Determine the (x, y) coordinate at the center of the cell enclosing the given text.  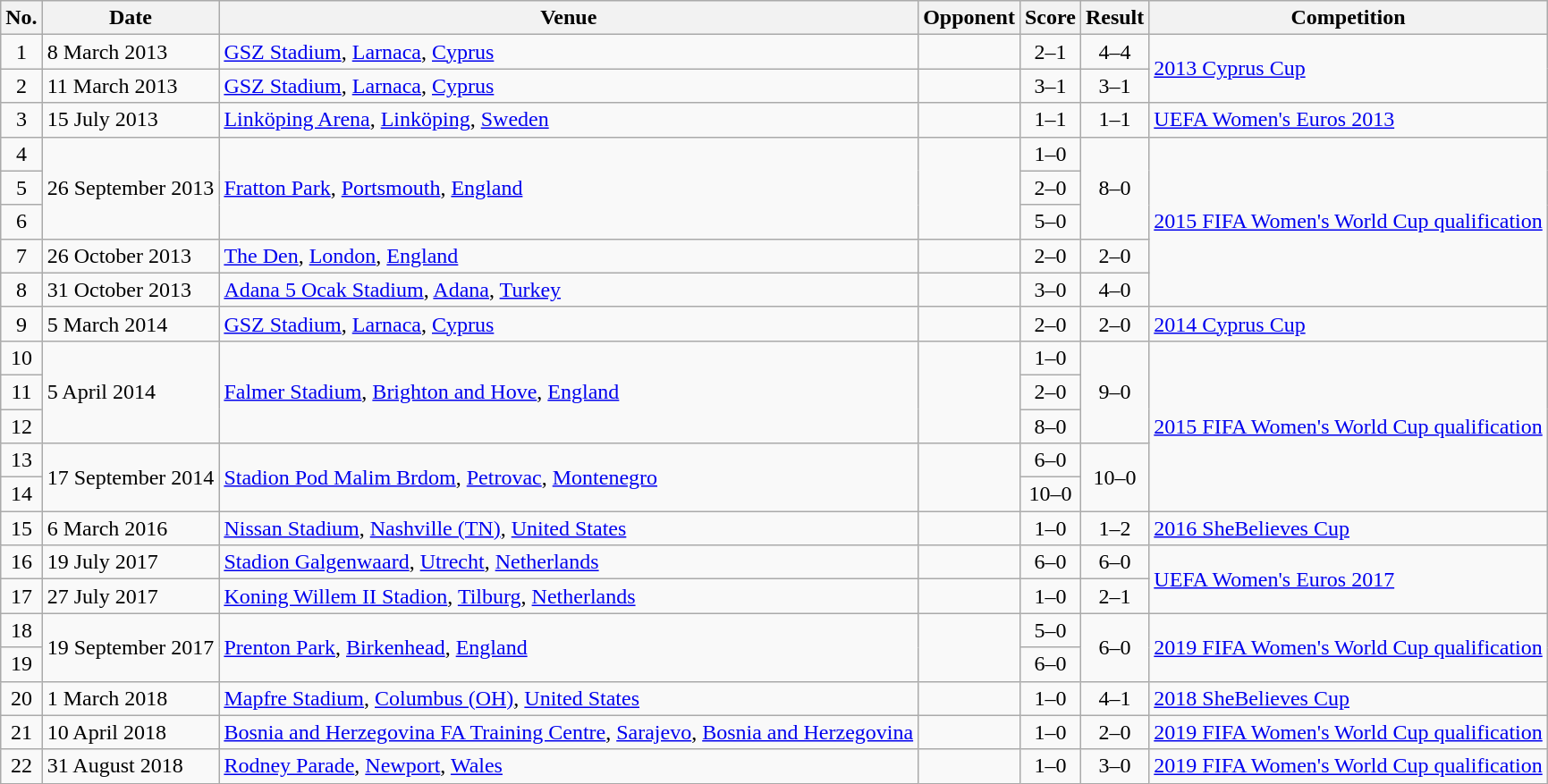
5 March 2014 (131, 324)
Mapfre Stadium, Columbus (OH), United States (569, 698)
Nissan Stadium, Nashville (TN), United States (569, 528)
8 March 2013 (131, 52)
11 March 2013 (131, 86)
Score (1050, 18)
15 July 2013 (131, 120)
Bosnia and Herzegovina FA Training Centre, Sarajevo, Bosnia and Herzegovina (569, 732)
22 (21, 766)
15 (21, 528)
3 (21, 120)
8 (21, 290)
2018 SheBelieves Cup (1349, 698)
19 (21, 664)
17 (21, 596)
19 September 2017 (131, 647)
10 April 2018 (131, 732)
16 (21, 562)
27 July 2017 (131, 596)
5 April 2014 (131, 392)
2014 Cyprus Cup (1349, 324)
17 September 2014 (131, 477)
Koning Willem II Stadion, Tilburg, Netherlands (569, 596)
10 (21, 358)
4–1 (1114, 698)
12 (21, 426)
5 (21, 188)
Prenton Park, Birkenhead, England (569, 647)
1 (21, 52)
Falmer Stadium, Brighton and Hove, England (569, 392)
Date (131, 18)
No. (21, 18)
4–4 (1114, 52)
6 (21, 222)
Stadion Galgenwaard, Utrecht, Netherlands (569, 562)
Stadion Pod Malim Brdom, Petrovac, Montenegro (569, 477)
6 March 2016 (131, 528)
Fratton Park, Portsmouth, England (569, 188)
19 July 2017 (131, 562)
Competition (1349, 18)
13 (21, 460)
Result (1114, 18)
20 (21, 698)
21 (21, 732)
9–0 (1114, 392)
1–2 (1114, 528)
11 (21, 392)
Adana 5 Ocak Stadium, Adana, Turkey (569, 290)
Opponent (969, 18)
31 August 2018 (131, 766)
UEFA Women's Euros 2013 (1349, 120)
4–0 (1114, 290)
9 (21, 324)
18 (21, 630)
Rodney Parade, Newport, Wales (569, 766)
1 March 2018 (131, 698)
7 (21, 256)
14 (21, 494)
2013 Cyprus Cup (1349, 69)
4 (21, 154)
26 September 2013 (131, 188)
Linköping Arena, Linköping, Sweden (569, 120)
31 October 2013 (131, 290)
26 October 2013 (131, 256)
UEFA Women's Euros 2017 (1349, 579)
2 (21, 86)
2016 SheBelieves Cup (1349, 528)
The Den, London, England (569, 256)
Venue (569, 18)
